Provide the [x, y] coordinate of the cell's center where the given text is located.  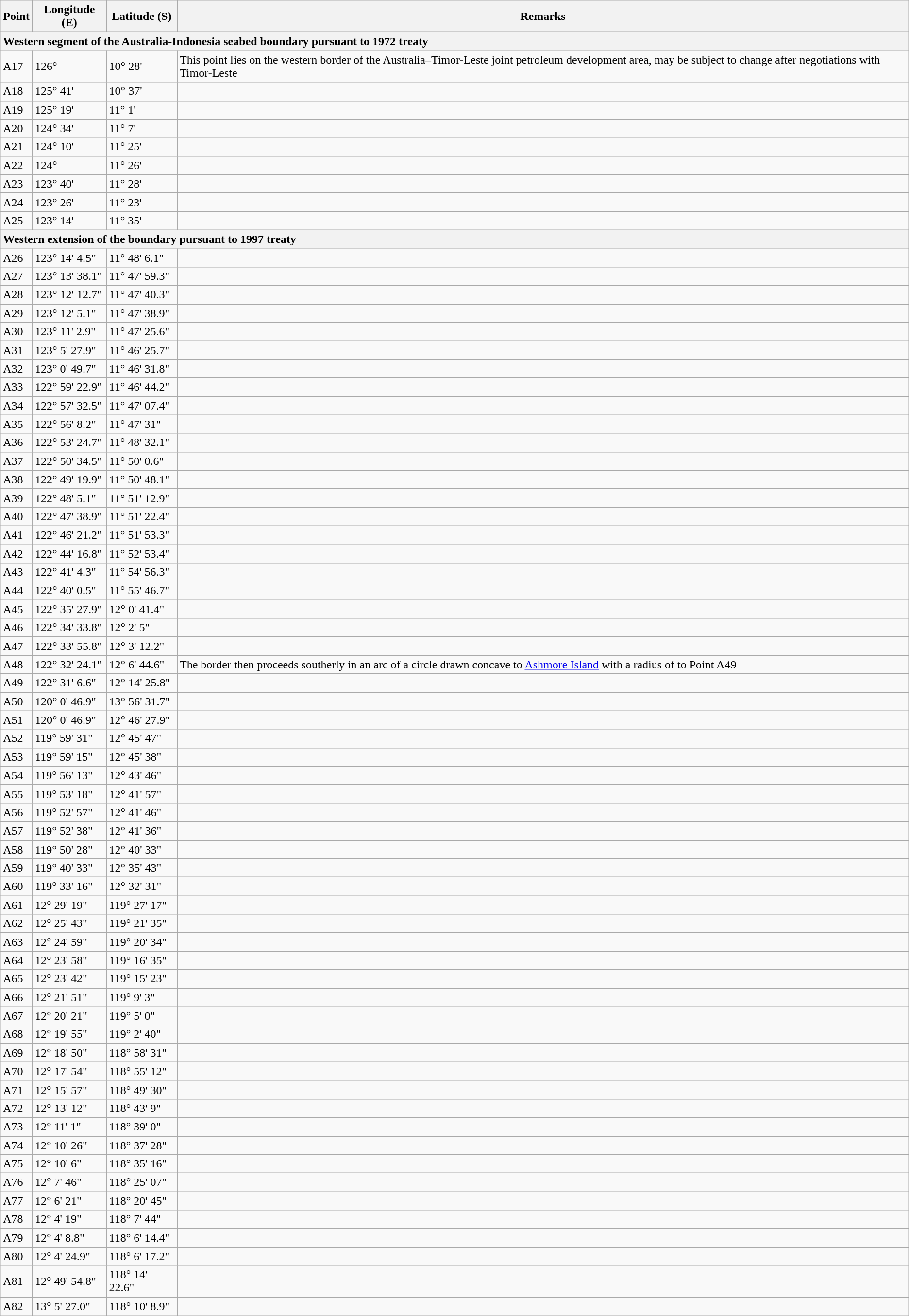
A48 [17, 665]
119° 40' 33" [69, 868]
13° 56' 31.7" [142, 701]
119° 56' 13" [69, 775]
123° 11' 2.9" [69, 332]
A67 [17, 1016]
122° 57' 32.5" [69, 406]
12° 11' 1" [69, 1127]
11° 25' [142, 147]
12° 6' 21" [69, 1201]
Longitude (E) [69, 17]
118° 20' 45" [142, 1201]
A18 [17, 91]
12° 4' 24.9" [69, 1256]
A46 [17, 628]
119° 21' 35" [142, 923]
A56 [17, 812]
125° 41' [69, 91]
118° 55' 12" [142, 1071]
124° 10' [69, 147]
A30 [17, 332]
118° 10' 8.9" [142, 1306]
A32 [17, 369]
The border then proceeds southerly in an arc of a circle drawn concave to Ashmore Island with a radius of to Point A49 [543, 665]
11° 51' 22.4" [142, 516]
122° 47' 38.9" [69, 516]
12° 23' 58" [69, 960]
126° [69, 66]
A34 [17, 406]
12° 46' 27.9" [142, 720]
A50 [17, 701]
122° 40' 0.5" [69, 591]
12° 0' 41.4" [142, 609]
118° 35' 16" [142, 1164]
119° 2' 40" [142, 1034]
119° 16' 35" [142, 960]
A51 [17, 720]
A47 [17, 646]
118° 49' 30" [142, 1090]
118° 14' 22.6" [142, 1282]
11° 51' 12.9" [142, 498]
119° 15' 23" [142, 979]
123° 13' 38.1" [69, 276]
119° 52' 38" [69, 831]
11° 48' 6.1" [142, 258]
123° 0' 49.7" [69, 369]
A66 [17, 997]
A54 [17, 775]
12° 2' 5" [142, 628]
A63 [17, 942]
A59 [17, 868]
11° 23' [142, 202]
A38 [17, 479]
122° 50' 34.5" [69, 461]
123° 26' [69, 202]
118° 6' 17.2" [142, 1256]
A41 [17, 535]
12° 19' 55" [69, 1034]
Remarks [543, 17]
124° 34' [69, 128]
122° 35' 27.9" [69, 609]
12° 41' 46" [142, 812]
118° 6' 14.4" [142, 1238]
11° 7' [142, 128]
122° 44' 16.8" [69, 553]
122° 32' 24.1" [69, 665]
10° 37' [142, 91]
12° 41' 36" [142, 831]
Point [17, 17]
A78 [17, 1219]
11° 46' 44.2" [142, 387]
122° 59' 22.9" [69, 387]
119° 59' 31" [69, 738]
A71 [17, 1090]
A64 [17, 960]
11° 54' 56.3" [142, 572]
122° 46' 21.2" [69, 535]
11° 47' 38.9" [142, 313]
122° 34' 33.8" [69, 628]
11° 26' [142, 165]
A76 [17, 1182]
12° 29' 19" [69, 905]
A31 [17, 350]
12° 13' 12" [69, 1108]
A82 [17, 1306]
12° 14' 25.8" [142, 683]
119° 33' 16" [69, 887]
A43 [17, 572]
Western segment of the Australia-Indonesia seabed boundary pursuant to 1972 treaty [454, 41]
A22 [17, 165]
A27 [17, 276]
A57 [17, 831]
A80 [17, 1256]
A77 [17, 1201]
A73 [17, 1127]
A69 [17, 1053]
11° 51' 53.3" [142, 535]
A20 [17, 128]
A61 [17, 905]
123° 12' 5.1" [69, 313]
118° 58' 31" [142, 1053]
A35 [17, 424]
A68 [17, 1034]
12° 45' 38" [142, 757]
12° 41' 57" [142, 794]
A49 [17, 683]
A81 [17, 1282]
A21 [17, 147]
A65 [17, 979]
11° 47' 59.3" [142, 276]
A24 [17, 202]
12° 23' 42" [69, 979]
12° 15' 57" [69, 1090]
11° 47' 25.6" [142, 332]
12° 20' 21" [69, 1016]
12° 25' 43" [69, 923]
118° 25' 07" [142, 1182]
11° 47' 31" [142, 424]
11° 28' [142, 184]
123° 12' 12.7" [69, 295]
124° [69, 165]
118° 37' 28" [142, 1145]
12° 18' 50" [69, 1053]
A39 [17, 498]
12° 7' 46" [69, 1182]
Latitude (S) [142, 17]
118° 39' 0" [142, 1127]
A29 [17, 313]
A55 [17, 794]
A33 [17, 387]
A19 [17, 110]
Western extension of the boundary pursuant to 1997 treaty [454, 239]
12° 10' 6" [69, 1164]
11° 47' 07.4" [142, 406]
122° 48' 5.1" [69, 498]
122° 53' 24.7" [69, 443]
122° 56' 8.2" [69, 424]
A52 [17, 738]
12° 6' 44.6" [142, 665]
A17 [17, 66]
12° 45' 47" [142, 738]
11° 55' 46.7" [142, 591]
12° 49' 54.8" [69, 1282]
119° 5' 0" [142, 1016]
A45 [17, 609]
118° 43' 9" [142, 1108]
119° 27' 17" [142, 905]
A74 [17, 1145]
12° 17' 54" [69, 1071]
12° 35' 43" [142, 868]
122° 31' 6.6" [69, 683]
A53 [17, 757]
11° 35' [142, 221]
123° 14' 4.5" [69, 258]
11° 1' [142, 110]
122° 33' 55.8" [69, 646]
118° 7' 44" [142, 1219]
10° 28' [142, 66]
12° 10' 26" [69, 1145]
A62 [17, 923]
12° 3' 12.2" [142, 646]
A28 [17, 295]
119° 53' 18" [69, 794]
119° 50' 28" [69, 850]
125° 19' [69, 110]
11° 46' 31.8" [142, 369]
A60 [17, 887]
123° 5' 27.9" [69, 350]
A75 [17, 1164]
12° 40' 33" [142, 850]
11° 47' 40.3" [142, 295]
11° 52' 53.4" [142, 553]
12° 21' 51" [69, 997]
A58 [17, 850]
119° 20' 34" [142, 942]
12° 4' 8.8" [69, 1238]
11° 50' 0.6" [142, 461]
A36 [17, 443]
11° 48' 32.1" [142, 443]
123° 40' [69, 184]
A79 [17, 1238]
119° 52' 57" [69, 812]
11° 50' 48.1" [142, 479]
122° 41' 4.3" [69, 572]
A44 [17, 591]
A42 [17, 553]
12° 32' 31" [142, 887]
A26 [17, 258]
123° 14' [69, 221]
12° 24' 59" [69, 942]
A25 [17, 221]
12° 4' 19" [69, 1219]
119° 9' 3" [142, 997]
12° 43' 46" [142, 775]
11° 46' 25.7" [142, 350]
A72 [17, 1108]
119° 59' 15" [69, 757]
122° 49' 19.9" [69, 479]
A70 [17, 1071]
A37 [17, 461]
A40 [17, 516]
13° 5' 27.0" [69, 1306]
A23 [17, 184]
